Capture the cell that displays the provided text and extract its [X, Y] central coordinate. 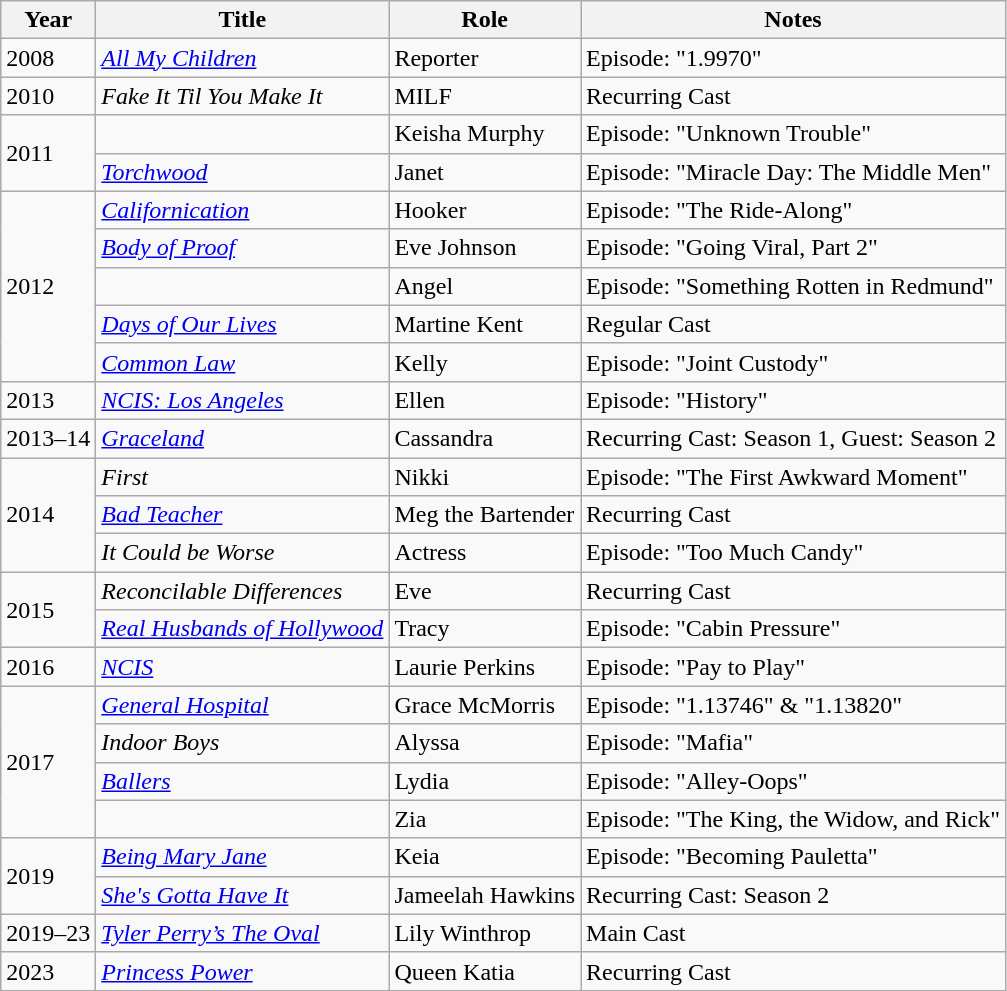
Main Cast [794, 933]
2019 [48, 876]
Episode: "Pay to Play" [794, 667]
Episode: "History" [794, 400]
Kelly [485, 362]
2013–14 [48, 438]
Meg the Bartender [485, 515]
Regular Cast [794, 324]
2011 [48, 153]
Tyler Perry’s The Oval [242, 933]
Recurring Cast: Season 2 [794, 895]
Eve Johnson [485, 248]
Lydia [485, 781]
Princess Power [242, 971]
2017 [48, 762]
2015 [48, 610]
Graceland [242, 438]
Episode: "Becoming Pauletta" [794, 857]
Keia [485, 857]
Eve [485, 591]
Ballers [242, 781]
General Hospital [242, 705]
All My Children [242, 58]
2013 [48, 400]
Actress [485, 553]
Grace McMorris [485, 705]
Role [485, 20]
Body of Proof [242, 248]
NCIS [242, 667]
Fake It Til You Make It [242, 96]
Episode: "Mafia" [794, 743]
Being Mary Jane [242, 857]
Zia [485, 819]
MILF [485, 96]
2016 [48, 667]
Episode: "Joint Custody" [794, 362]
Reporter [485, 58]
Episode: "Unknown Trouble" [794, 134]
First [242, 477]
Hooker [485, 210]
Episode: "The Ride-Along" [794, 210]
Cassandra [485, 438]
Episode: "1.9970" [794, 58]
NCIS: Los Angeles [242, 400]
Common Law [242, 362]
Indoor Boys [242, 743]
Janet [485, 172]
Ellen [485, 400]
2023 [48, 971]
Episode: "Too Much Candy" [794, 553]
Martine Kent [485, 324]
Episode: "Something Rotten in Redmund" [794, 286]
Episode: "The First Awkward Moment" [794, 477]
Reconcilable Differences [242, 591]
Episode: "1.13746" & "1.13820" [794, 705]
Recurring Cast: Season 1, Guest: Season 2 [794, 438]
Tracy [485, 629]
It Could be Worse [242, 553]
Keisha Murphy [485, 134]
Year [48, 20]
Queen Katia [485, 971]
Angel [485, 286]
Episode: "Alley-Oops" [794, 781]
Episode: "Miracle Day: The Middle Men" [794, 172]
Episode: "The King, the Widow, and Rick" [794, 819]
Nikki [485, 477]
Title [242, 20]
Jameelah Hawkins [485, 895]
2019–23 [48, 933]
2014 [48, 515]
Bad Teacher [242, 515]
Alyssa [485, 743]
Californication [242, 210]
Episode: "Going Viral, Part 2" [794, 248]
Lily Winthrop [485, 933]
Episode: "Cabin Pressure" [794, 629]
Laurie Perkins [485, 667]
Torchwood [242, 172]
2012 [48, 286]
She's Gotta Have It [242, 895]
Real Husbands of Hollywood [242, 629]
Days of Our Lives [242, 324]
2008 [48, 58]
Notes [794, 20]
2010 [48, 96]
